Search for the cell housing the specified text and yield its (X, Y) center coordinate. 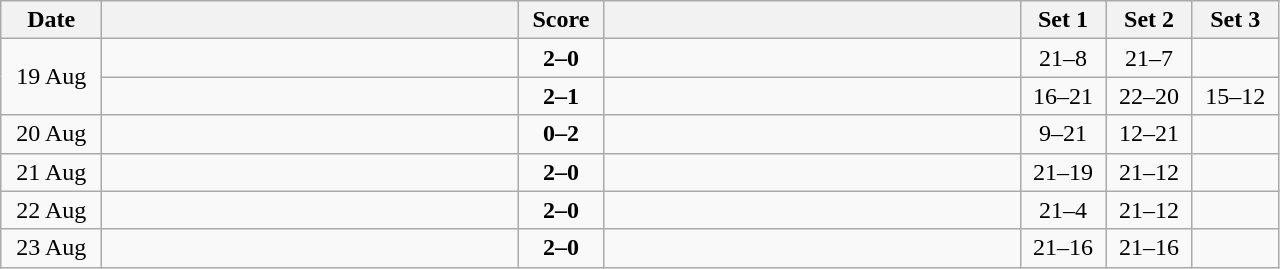
Set 2 (1149, 20)
Score (561, 20)
2–1 (561, 96)
22–20 (1149, 96)
21–4 (1063, 210)
9–21 (1063, 134)
20 Aug (52, 134)
21 Aug (52, 172)
Set 1 (1063, 20)
19 Aug (52, 77)
0–2 (561, 134)
Set 3 (1235, 20)
15–12 (1235, 96)
21–19 (1063, 172)
Date (52, 20)
22 Aug (52, 210)
21–7 (1149, 58)
12–21 (1149, 134)
23 Aug (52, 248)
16–21 (1063, 96)
21–8 (1063, 58)
